Extract the (x, y) coordinate from the center of the cell holding the provided text.  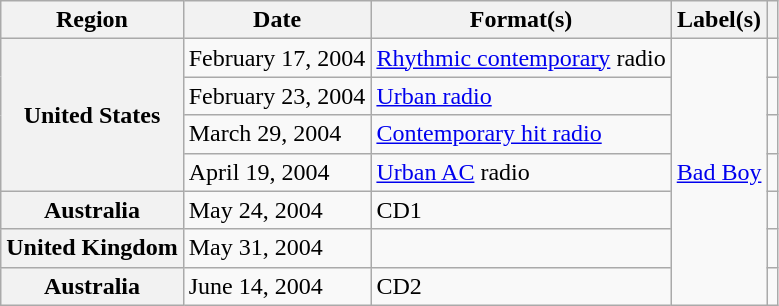
February 23, 2004 (277, 96)
Bad Boy (719, 172)
Date (277, 20)
United Kingdom (92, 248)
Rhythmic contemporary radio (521, 58)
Label(s) (719, 20)
Region (92, 20)
Format(s) (521, 20)
CD1 (521, 210)
Contemporary hit radio (521, 134)
Urban AC radio (521, 172)
CD2 (521, 286)
June 14, 2004 (277, 286)
May 24, 2004 (277, 210)
United States (92, 115)
February 17, 2004 (277, 58)
Urban radio (521, 96)
May 31, 2004 (277, 248)
March 29, 2004 (277, 134)
April 19, 2004 (277, 172)
